Locate the cell with the specified text and output its [X, Y] center coordinate. 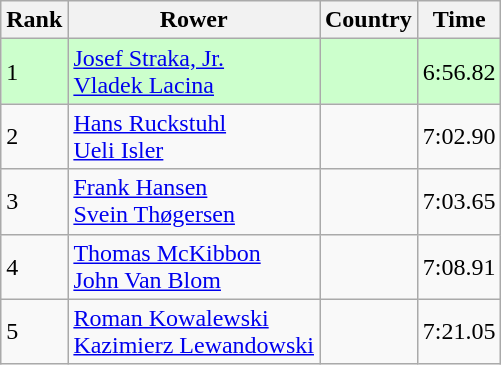
3 [34, 202]
5 [34, 332]
7:03.65 [459, 202]
1 [34, 72]
7:21.05 [459, 332]
6:56.82 [459, 72]
Rower [194, 20]
7:02.90 [459, 136]
2 [34, 136]
Josef Straka, Jr.Vladek Lacina [194, 72]
7:08.91 [459, 266]
Country [369, 20]
Hans RuckstuhlUeli Isler [194, 136]
Frank HansenSvein Thøgersen [194, 202]
Thomas McKibbonJohn Van Blom [194, 266]
Rank [34, 20]
Roman KowalewskiKazimierz Lewandowski [194, 332]
4 [34, 266]
Time [459, 20]
